For the text-containing cell, return its midpoint in (x, y) coordinate format. 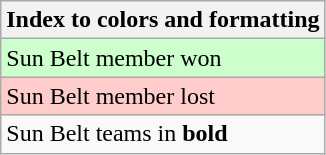
Sun Belt member lost (163, 96)
Sun Belt teams in bold (163, 134)
Sun Belt member won (163, 58)
Index to colors and formatting (163, 20)
